For the text-containing cell, return its midpoint in [X, Y] coordinate format. 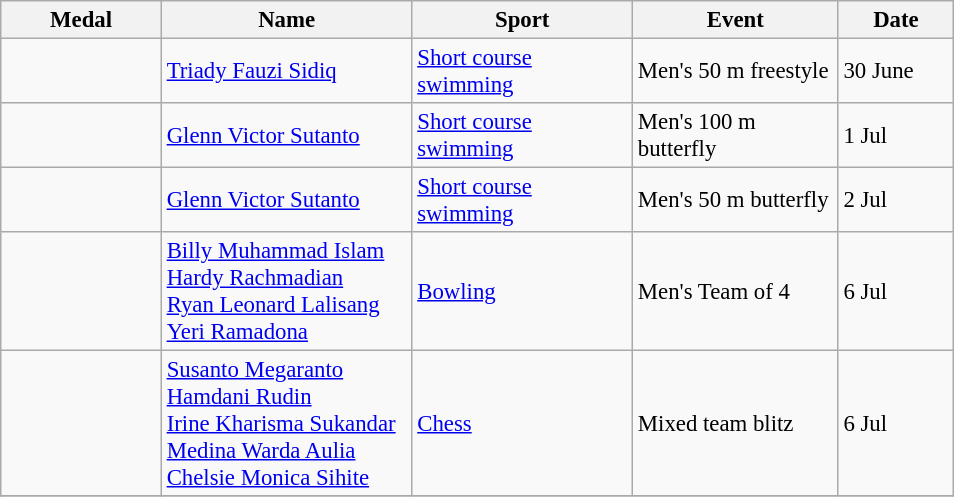
Men's 100 m butterfly [736, 136]
Event [736, 20]
Men's 50 m butterfly [736, 200]
Sport [522, 20]
Men's Team of 4 [736, 292]
Men's 50 m freestyle [736, 72]
Bowling [522, 292]
Date [896, 20]
Chess [522, 424]
Triady Fauzi Sidiq [286, 72]
Mixed team blitz [736, 424]
Billy Muhammad IslamHardy RachmadianRyan Leonard LalisangYeri Ramadona [286, 292]
1 Jul [896, 136]
Susanto MegarantoHamdani RudinIrine Kharisma SukandarMedina Warda AuliaChelsie Monica Sihite [286, 424]
30 June [896, 72]
Name [286, 20]
Medal [82, 20]
2 Jul [896, 200]
